Output the (X, Y) coordinate of the center of the cell containing the given text.  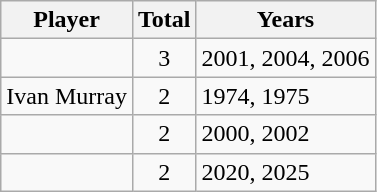
Years (286, 20)
Player (67, 20)
3 (164, 58)
2001, 2004, 2006 (286, 58)
1974, 1975 (286, 96)
Ivan Murray (67, 96)
Total (164, 20)
2000, 2002 (286, 134)
2020, 2025 (286, 172)
